Detect which cell encompasses the target text, then output its [X, Y] center coordinate. 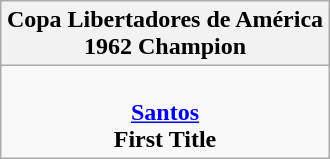
SantosFirst Title [164, 112]
Copa Libertadores de América1962 Champion [164, 34]
